Extract the (x, y) coordinate from the center of the cell holding the provided text.  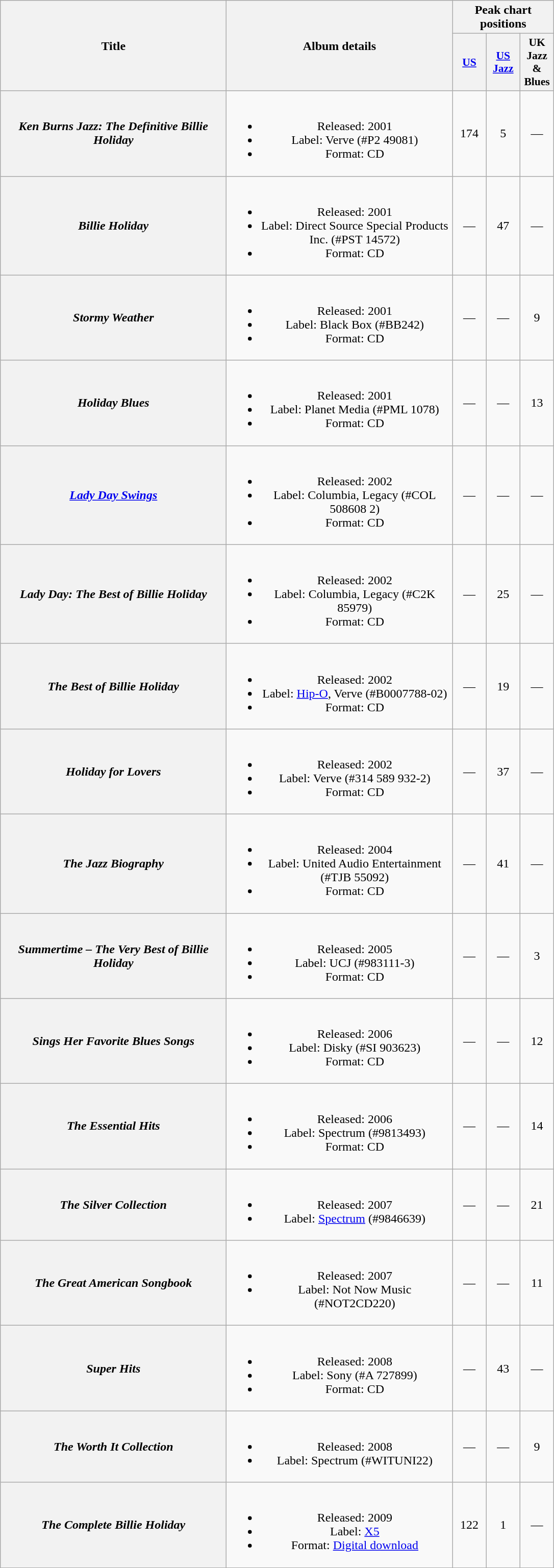
Released: 2006Label: Disky (#SI 903623)Format: CD (340, 1041)
Released: 2008Label: Spectrum (#WITUNI22) (340, 1447)
19 (503, 686)
5 (503, 134)
37 (503, 771)
14 (537, 1127)
US (469, 62)
174 (469, 134)
Billie Holiday (113, 226)
25 (503, 594)
43 (503, 1368)
Peak chart positions (503, 17)
UKJazz & Blues (537, 62)
Released: 2001Label: Planet Media (#PML 1078)Format: CD (340, 403)
The Complete Billie Holiday (113, 1525)
The Essential Hits (113, 1127)
Summertime – The Very Best of Billie Holiday (113, 956)
Released: 2001Label: Black Box (#BB242)Format: CD (340, 317)
122 (469, 1525)
The Worth It Collection (113, 1447)
3 (537, 956)
Released: 2007Label: Not Now Music (#NOT2CD220) (340, 1283)
Released: 2002Label: Columbia, Legacy (#COL 508608 2)Format: CD (340, 495)
The Great American Songbook (113, 1283)
11 (537, 1283)
Released: 2001Label: Verve (#P2 49081)Format: CD (340, 134)
Released: 2002Label: Verve (#314 589 932-2)Format: CD (340, 771)
Super Hits (113, 1368)
Ken Burns Jazz: The Definitive Billie Holiday (113, 134)
Album details (340, 46)
Holiday for Lovers (113, 771)
Sings Her Favorite Blues Songs (113, 1041)
Released: 2001Label: Direct Source Special Products Inc. (#PST 14572)Format: CD (340, 226)
Released: 2008Label: Sony (#A 727899)Format: CD (340, 1368)
Released: 2005Label: UCJ (#983111-3)Format: CD (340, 956)
Released: 2007Label: Spectrum (#9846639) (340, 1205)
1 (503, 1525)
Stormy Weather (113, 317)
Lady Day: The Best of Billie Holiday (113, 594)
Title (113, 46)
Holiday Blues (113, 403)
12 (537, 1041)
The Best of Billie Holiday (113, 686)
Released: 2004Label: United Audio Entertainment (#TJB 55092)Format: CD (340, 863)
Lady Day Swings (113, 495)
The Jazz Biography (113, 863)
41 (503, 863)
Released: 2002Label: Columbia, Legacy (#C2K 85979)Format: CD (340, 594)
USJazz (503, 62)
21 (537, 1205)
47 (503, 226)
The Silver Collection (113, 1205)
Released: 2006Label: Spectrum (#9813493)Format: CD (340, 1127)
Released: 2002Label: Hip-O, Verve (#B0007788-02)Format: CD (340, 686)
Released: 2009Label: X5Format: Digital download (340, 1525)
13 (537, 403)
